Locate the cell with the specified text and output its (x, y) center coordinate. 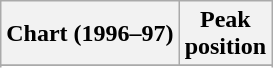
Chart (1996–97) (90, 34)
Peak position (225, 34)
